For the text-containing cell, return its midpoint in (x, y) coordinate format. 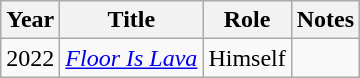
2022 (30, 58)
Title (132, 20)
Notes (325, 20)
Role (247, 20)
Floor Is Lava (132, 58)
Himself (247, 58)
Year (30, 20)
